Return (x, y) of the center of cell containing provided text 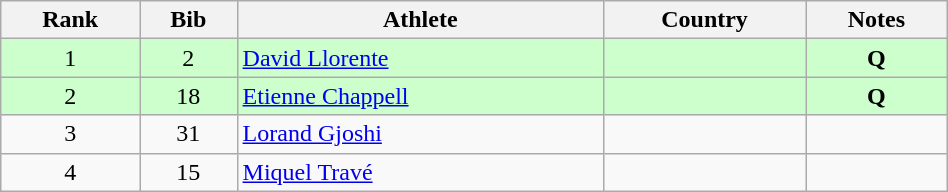
Rank (70, 20)
Miquel Travé (420, 172)
4 (70, 172)
Bib (188, 20)
Notes (877, 20)
15 (188, 172)
Lorand Gjoshi (420, 134)
31 (188, 134)
Etienne Chappell (420, 96)
Country (704, 20)
3 (70, 134)
18 (188, 96)
1 (70, 58)
David Llorente (420, 58)
Athlete (420, 20)
